Find where the given text appears and provide that cell's center as (x, y) coordinate. 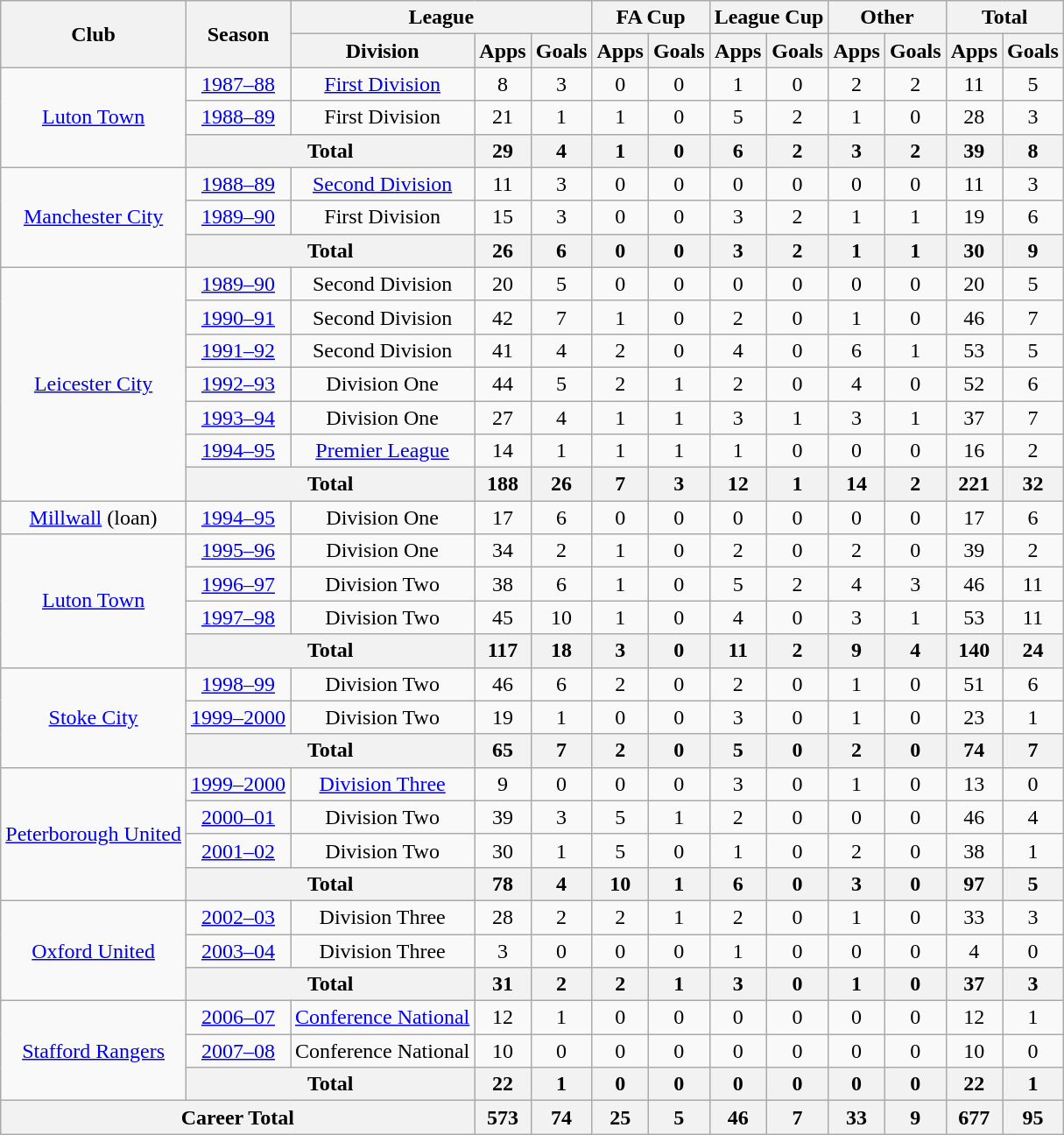
21 (503, 117)
1990–91 (238, 317)
188 (503, 484)
42 (503, 317)
Manchester City (94, 217)
23 (974, 717)
Leicester City (94, 384)
41 (503, 350)
18 (561, 651)
27 (503, 418)
78 (503, 884)
Peterborough United (94, 834)
Stoke City (94, 717)
Club (94, 34)
Premier League (383, 451)
117 (503, 651)
Millwall (loan) (94, 518)
1997–98 (238, 617)
15 (503, 217)
31 (503, 984)
1995–96 (238, 551)
1998–99 (238, 684)
2006–07 (238, 1018)
25 (620, 1117)
2001–02 (238, 850)
32 (1033, 484)
Career Total (238, 1117)
51 (974, 684)
1996–97 (238, 584)
34 (503, 551)
13 (974, 784)
1987–88 (238, 84)
45 (503, 617)
Other (887, 18)
52 (974, 384)
95 (1033, 1117)
16 (974, 451)
Season (238, 34)
League (441, 18)
1993–94 (238, 418)
677 (974, 1117)
1991–92 (238, 350)
2002–03 (238, 917)
2003–04 (238, 950)
2000–01 (238, 817)
24 (1033, 651)
FA Cup (651, 18)
221 (974, 484)
Stafford Rangers (94, 1051)
573 (503, 1117)
44 (503, 384)
Oxford United (94, 950)
97 (974, 884)
League Cup (769, 18)
2007–08 (238, 1051)
1992–93 (238, 384)
140 (974, 651)
29 (503, 151)
65 (503, 751)
Division (383, 51)
